Return (X, Y) of the center of cell containing provided text 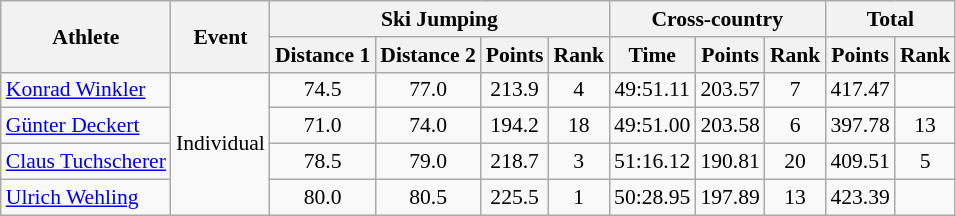
Time (652, 55)
197.89 (730, 197)
409.51 (860, 162)
Günter Deckert (86, 126)
18 (578, 126)
50:28.95 (652, 197)
417.47 (860, 90)
Cross-country (717, 19)
51:16.12 (652, 162)
190.81 (730, 162)
Distance 1 (322, 55)
Konrad Winkler (86, 90)
80.5 (428, 197)
213.9 (515, 90)
Athlete (86, 36)
Total (890, 19)
6 (796, 126)
397.78 (860, 126)
3 (578, 162)
5 (926, 162)
Distance 2 (428, 55)
79.0 (428, 162)
49:51.00 (652, 126)
1 (578, 197)
Event (220, 36)
225.5 (515, 197)
Ski Jumping (440, 19)
77.0 (428, 90)
74.0 (428, 126)
194.2 (515, 126)
74.5 (322, 90)
7 (796, 90)
20 (796, 162)
Individual (220, 143)
Claus Tuchscherer (86, 162)
423.39 (860, 197)
203.58 (730, 126)
203.57 (730, 90)
Ulrich Wehling (86, 197)
49:51.11 (652, 90)
71.0 (322, 126)
78.5 (322, 162)
4 (578, 90)
218.7 (515, 162)
80.0 (322, 197)
